Determine the [x, y] coordinate at the center of the cell enclosing the given text.  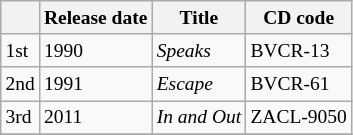
3rd [20, 118]
Release date [96, 18]
1991 [96, 84]
1st [20, 50]
2nd [20, 84]
BVCR-61 [299, 84]
Escape [199, 84]
2011 [96, 118]
CD code [299, 18]
Title [199, 18]
Speaks [199, 50]
ZACL-9050 [299, 118]
In and Out [199, 118]
BVCR-13 [299, 50]
1990 [96, 50]
